Scan for the cell matching the given text and deliver its [x, y] coordinate at center. 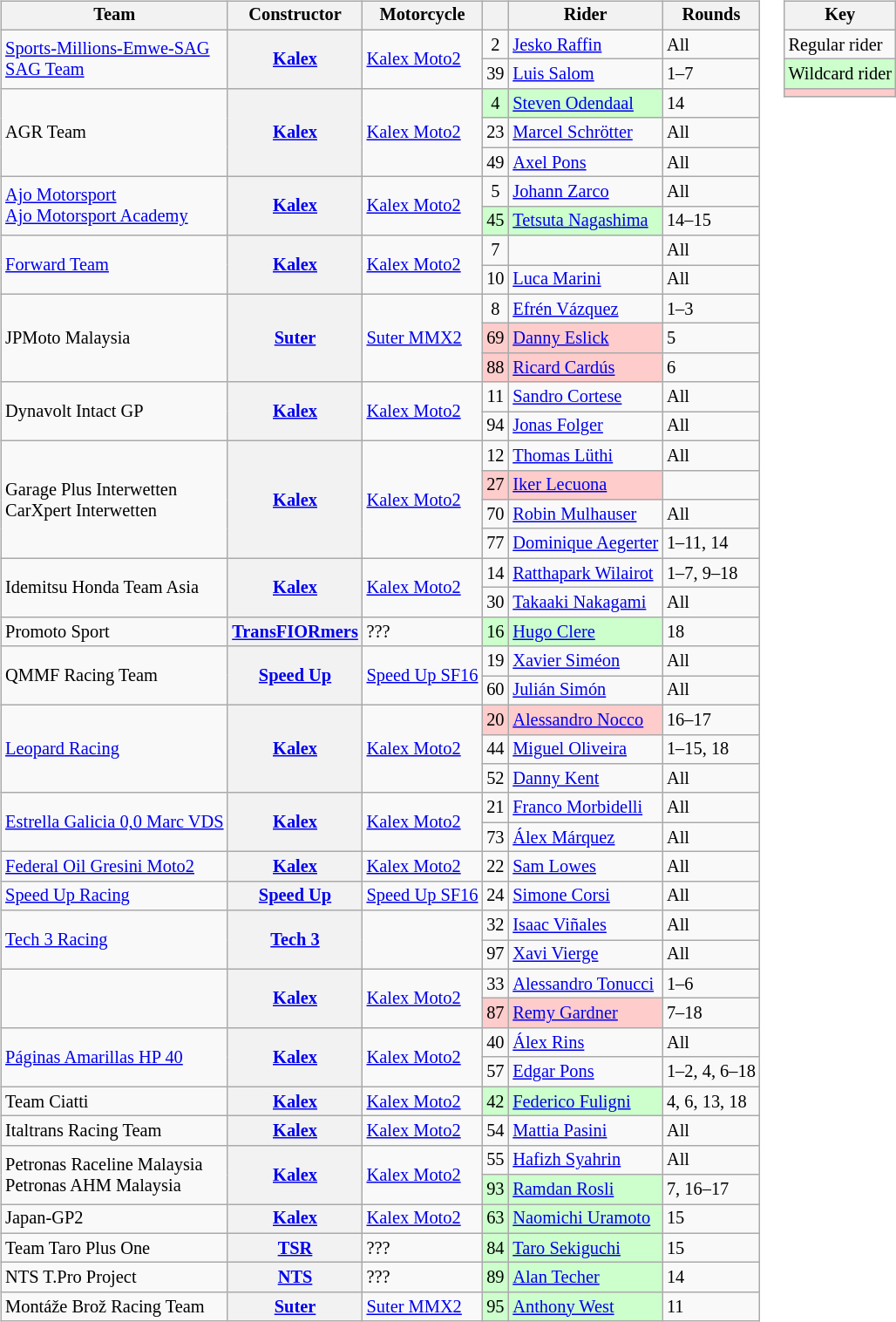
Motorcycle [423, 16]
Japan-GP2 [114, 1219]
TSR [295, 1248]
70 [495, 514]
7–18 [711, 1013]
Danny Kent [586, 779]
Hugo Clere [586, 631]
14–15 [711, 221]
Taro Sekiguchi [586, 1248]
Leopard Racing [114, 748]
Wildcard rider [840, 74]
12 [495, 455]
Jonas Folger [586, 426]
Speed Up Racing [114, 896]
27 [495, 485]
Álex Rins [586, 1043]
Isaac Viñales [586, 925]
16–17 [711, 719]
Efrén Vázquez [586, 309]
Promoto Sport [114, 631]
1–3 [711, 309]
Páginas Amarillas HP 40 [114, 1057]
AGR Team [114, 133]
TransFIORmers [295, 631]
NTS [295, 1278]
Robin Mulhauser [586, 514]
49 [495, 162]
22 [495, 867]
Team Taro Plus One [114, 1248]
24 [495, 896]
1–2, 4, 6–18 [711, 1072]
Franco Morbidelli [586, 808]
Iker Lecuona [586, 485]
4, 6, 13, 18 [711, 1101]
Johann Zarco [586, 192]
Xavier Siméon [586, 661]
2 [495, 44]
Danny Eslick [586, 338]
88 [495, 368]
Remy Gardner [586, 1013]
Miguel Oliveira [586, 749]
Constructor [295, 16]
JPMoto Malaysia [114, 338]
Federico Fuligni [586, 1101]
Jesko Raffin [586, 44]
19 [495, 661]
Montáže Brož Racing Team [114, 1307]
55 [495, 1160]
Julián Simón [586, 691]
Marcel Schrötter [586, 133]
1–15, 18 [711, 749]
1–7, 9–18 [711, 573]
30 [495, 603]
Hafizh Syahrin [586, 1160]
Petronas Raceline Malaysia Petronas AHM Malaysia [114, 1174]
23 [495, 133]
33 [495, 984]
7 [495, 250]
40 [495, 1043]
7, 16–17 [711, 1189]
20 [495, 719]
Ramdan Rosli [586, 1189]
Tech 3 Racing [114, 940]
77 [495, 543]
Naomichi Uramoto [586, 1219]
93 [495, 1189]
45 [495, 221]
Sam Lowes [586, 867]
1–7 [711, 74]
52 [495, 779]
Thomas Lüthi [586, 455]
Steven Odendaal [586, 104]
Álex Márquez [586, 837]
87 [495, 1013]
73 [495, 837]
Tetsuta Nagashima [586, 221]
44 [495, 749]
94 [495, 426]
1–6 [711, 984]
Italtrans Racing Team [114, 1131]
84 [495, 1248]
60 [495, 691]
Alessandro Nocco [586, 719]
Edgar Pons [586, 1072]
18 [711, 631]
Sports-Millions-Emwe-SAG SAG Team [114, 59]
10 [495, 280]
21 [495, 808]
Takaaki Nakagami [586, 603]
54 [495, 1131]
Alan Techer [586, 1278]
Mattia Pasini [586, 1131]
4 [495, 104]
89 [495, 1278]
Alessandro Tonucci [586, 984]
Federal Oil Gresini Moto2 [114, 867]
Luca Marini [586, 280]
42 [495, 1101]
Estrella Galicia 0,0 Marc VDS [114, 821]
Dynavolt Intact GP [114, 412]
8 [495, 309]
Luis Salom [586, 74]
Tech 3 [295, 940]
Idemitsu Honda Team Asia [114, 588]
69 [495, 338]
1–11, 14 [711, 543]
Ajo Motorsport Ajo Motorsport Academy [114, 206]
97 [495, 955]
95 [495, 1307]
Garage Plus Interwetten CarXpert Interwetten [114, 499]
Ratthapark Wilairot [586, 573]
Team [114, 16]
Forward Team [114, 265]
57 [495, 1072]
Rounds [711, 16]
NTS T.Pro Project [114, 1278]
Key [840, 16]
Dominique Aegerter [586, 543]
Sandro Cortese [586, 397]
39 [495, 74]
16 [495, 631]
Rider [586, 16]
63 [495, 1219]
Xavi Vierge [586, 955]
Team Ciatti [114, 1101]
Anthony West [586, 1307]
Regular rider [840, 44]
Ricard Cardús [586, 368]
32 [495, 925]
QMMF Racing Team [114, 675]
Axel Pons [586, 162]
Simone Corsi [586, 896]
6 [711, 368]
